For the text-containing cell, return its midpoint in (X, Y) coordinate format. 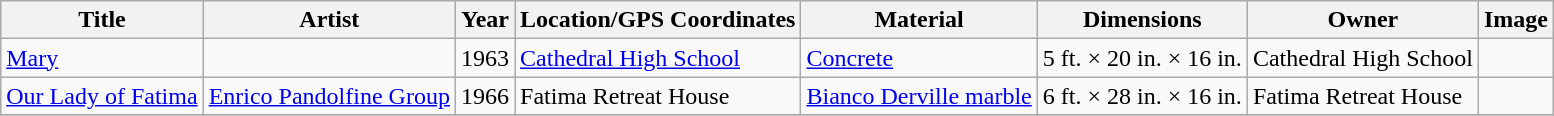
Bianco Derville marble (919, 96)
Mary (102, 58)
Our Lady of Fatima (102, 96)
Owner (1362, 20)
5 ft. × 20 in. × 16 in. (1142, 58)
1963 (484, 58)
Image (1516, 20)
Artist (329, 20)
Material (919, 20)
1966 (484, 96)
Year (484, 20)
6 ft. × 28 in. × 16 in. (1142, 96)
Location/GPS Coordinates (658, 20)
Dimensions (1142, 20)
Title (102, 20)
Enrico Pandolfine Group (329, 96)
Concrete (919, 58)
